Pinpoint the cell where the given text exists, returning its [X, Y] midpoint coordinate. 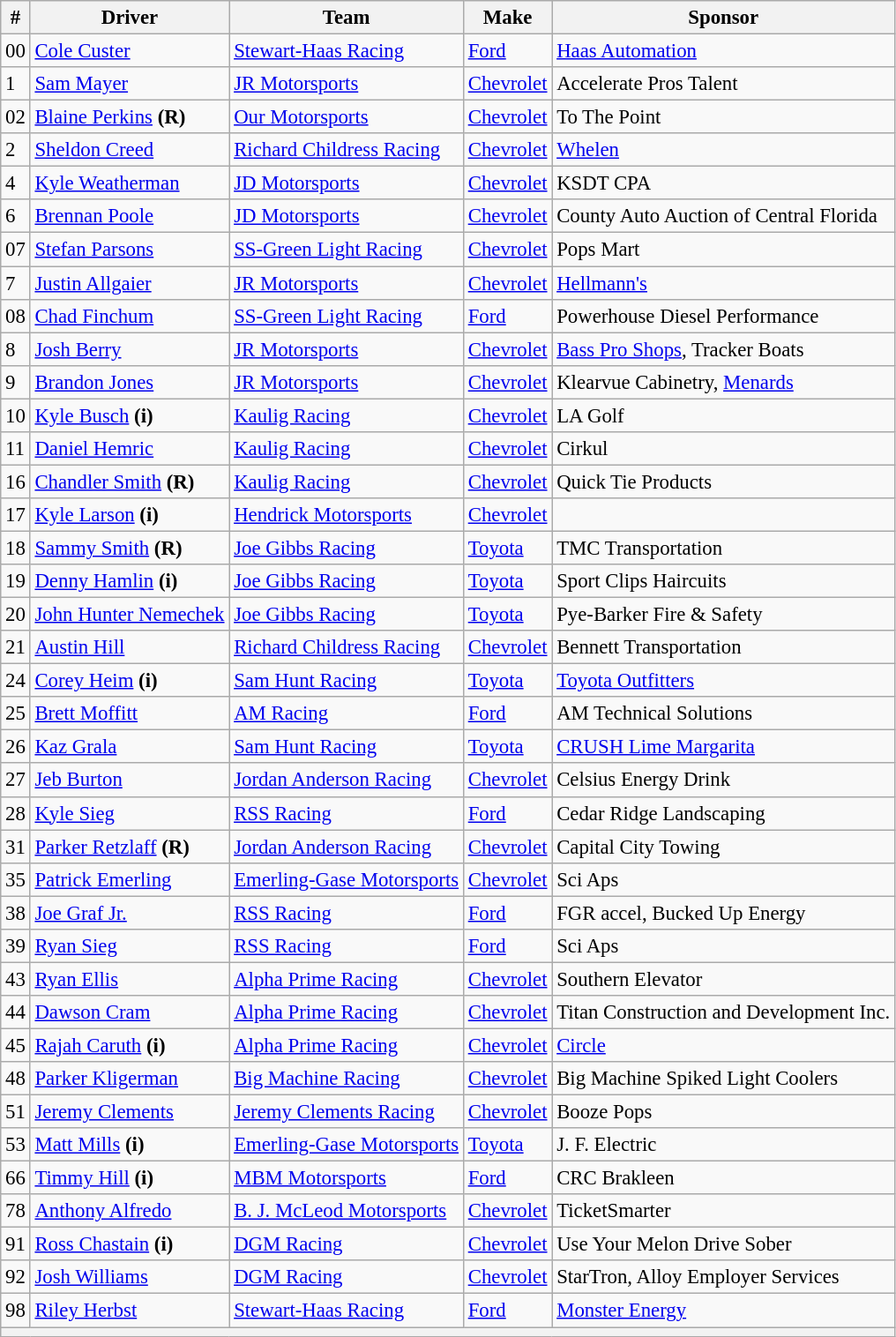
10 [16, 415]
8 [16, 349]
Booze Pops [723, 1112]
Timmy Hill (i) [130, 1178]
Quick Tie Products [723, 482]
Our Motorsports [347, 117]
Josh Williams [130, 1278]
Accelerate Pros Talent [723, 84]
Joe Graf Jr. [130, 913]
Cole Custer [130, 51]
Chandler Smith (R) [130, 482]
08 [16, 316]
Jeremy Clements [130, 1112]
# [16, 18]
25 [16, 713]
Sammy Smith (R) [130, 548]
Jeb Burton [130, 781]
78 [16, 1211]
Pye-Barker Fire & Safety [723, 615]
MBM Motorsports [347, 1178]
Stefan Parsons [130, 250]
Kaz Grala [130, 747]
20 [16, 615]
Josh Berry [130, 349]
TicketSmarter [723, 1211]
Sport Clips Haircuits [723, 581]
Rajah Caruth (i) [130, 1045]
AM Technical Solutions [723, 713]
92 [16, 1278]
Brandon Jones [130, 382]
Sheldon Creed [130, 150]
Use Your Melon Drive Sober [723, 1244]
26 [16, 747]
Hendrick Motorsports [347, 515]
Brett Moffitt [130, 713]
9 [16, 382]
2 [16, 150]
Blaine Perkins (R) [130, 117]
Pops Mart [723, 250]
CRC Brakleen [723, 1178]
County Auto Auction of Central Florida [723, 216]
31 [16, 847]
Riley Herbst [130, 1311]
Circle [723, 1045]
11 [16, 449]
Bass Pro Shops, Tracker Boats [723, 349]
Kyle Busch (i) [130, 415]
Celsius Energy Drink [723, 781]
Patrick Emerling [130, 879]
Big Machine Racing [347, 1079]
Ryan Ellis [130, 979]
Jeremy Clements Racing [347, 1112]
Anthony Alfredo [130, 1211]
TMC Transportation [723, 548]
39 [16, 946]
Make [507, 18]
Chad Finchum [130, 316]
John Hunter Nemechek [130, 615]
28 [16, 813]
24 [16, 681]
4 [16, 183]
00 [16, 51]
Kyle Larson (i) [130, 515]
02 [16, 117]
AM Racing [347, 713]
Sam Mayer [130, 84]
Hellmann's [723, 283]
Daniel Hemric [130, 449]
Cirkul [723, 449]
Driver [130, 18]
27 [16, 781]
Cedar Ridge Landscaping [723, 813]
Corey Heim (i) [130, 681]
Whelen [723, 150]
StarTron, Alloy Employer Services [723, 1278]
7 [16, 283]
Parker Retzlaff (R) [130, 847]
Matt Mills (i) [130, 1145]
Parker Kligerman [130, 1079]
J. F. Electric [723, 1145]
1 [16, 84]
18 [16, 548]
Titan Construction and Development Inc. [723, 1012]
Haas Automation [723, 51]
21 [16, 647]
91 [16, 1244]
Team [347, 18]
Dawson Cram [130, 1012]
Justin Allgaier [130, 283]
Ross Chastain (i) [130, 1244]
35 [16, 879]
6 [16, 216]
45 [16, 1045]
Klearvue Cabinetry, Menards [723, 382]
48 [16, 1079]
CRUSH Lime Margarita [723, 747]
53 [16, 1145]
B. J. McLeod Motorsports [347, 1211]
Brennan Poole [130, 216]
19 [16, 581]
Sponsor [723, 18]
51 [16, 1112]
Southern Elevator [723, 979]
07 [16, 250]
Ryan Sieg [130, 946]
44 [16, 1012]
17 [16, 515]
16 [16, 482]
KSDT CPA [723, 183]
Denny Hamlin (i) [130, 581]
Bennett Transportation [723, 647]
LA Golf [723, 415]
FGR accel, Bucked Up Energy [723, 913]
38 [16, 913]
Kyle Sieg [130, 813]
To The Point [723, 117]
Austin Hill [130, 647]
98 [16, 1311]
Toyota Outfitters [723, 681]
Monster Energy [723, 1311]
Kyle Weatherman [130, 183]
43 [16, 979]
66 [16, 1178]
Capital City Towing [723, 847]
Big Machine Spiked Light Coolers [723, 1079]
Powerhouse Diesel Performance [723, 316]
